Output the [x, y] coordinate of the center of the cell containing the given text.  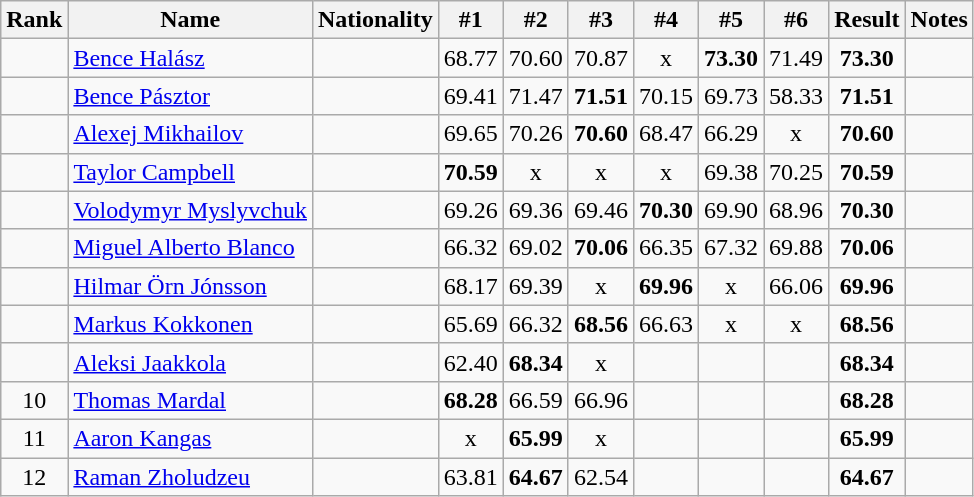
Notes [939, 20]
Aaron Kangas [190, 438]
#5 [730, 20]
69.39 [536, 286]
Nationality [375, 20]
#1 [470, 20]
68.17 [470, 286]
66.06 [796, 286]
#4 [666, 20]
Result [867, 20]
69.26 [470, 210]
69.41 [470, 96]
Thomas Mardal [190, 400]
Volodymyr Myslyvchuk [190, 210]
Bence Halász [190, 58]
Name [190, 20]
69.90 [730, 210]
69.88 [796, 248]
69.38 [730, 172]
Miguel Alberto Blanco [190, 248]
Taylor Campbell [190, 172]
68.47 [666, 134]
70.26 [536, 134]
66.96 [600, 400]
66.35 [666, 248]
68.77 [470, 58]
Markus Kokkonen [190, 324]
71.47 [536, 96]
#2 [536, 20]
69.46 [600, 210]
65.69 [470, 324]
62.40 [470, 362]
69.65 [470, 134]
#3 [600, 20]
11 [34, 438]
66.63 [666, 324]
69.36 [536, 210]
Aleksi Jaakkola [190, 362]
70.87 [600, 58]
63.81 [470, 477]
Raman Zholudzeu [190, 477]
67.32 [730, 248]
66.29 [730, 134]
66.59 [536, 400]
70.25 [796, 172]
Rank [34, 20]
#6 [796, 20]
58.33 [796, 96]
69.02 [536, 248]
10 [34, 400]
70.15 [666, 96]
68.96 [796, 210]
71.49 [796, 58]
12 [34, 477]
69.73 [730, 96]
Bence Pásztor [190, 96]
Hilmar Örn Jónsson [190, 286]
62.54 [600, 477]
Alexej Mikhailov [190, 134]
